Capture the cell that displays the provided text and extract its [x, y] central coordinate. 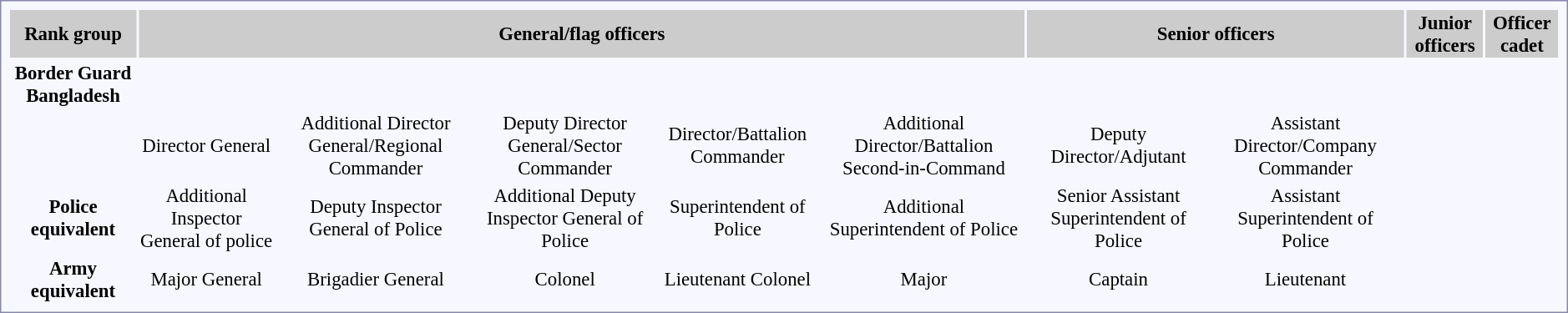
Captain [1119, 279]
Army equivalent [73, 279]
Police equivalent [73, 218]
Lieutenant Colonel [738, 279]
Colonel [565, 279]
Deputy Inspector General of Police [376, 218]
Border Guard Bangladesh [73, 83]
Additional Inspector General of police [206, 218]
Junior officers [1445, 33]
Major [923, 279]
Deputy Director/Adjutant [1119, 145]
Lieutenant [1305, 279]
Major General [206, 279]
Superintendent of Police [738, 218]
Assistant Director/Company Commander [1305, 145]
Brigadier General [376, 279]
Additional Director General/Regional Commander [376, 145]
General/flag officers [582, 33]
Senior officers [1216, 33]
Additional Director/Battalion Second-in-Command [923, 145]
Director/Battalion Commander [738, 145]
Deputy Director General/Sector Commander [565, 145]
Additional Superintendent of Police [923, 218]
Officer cadet [1522, 33]
Director General [206, 145]
Assistant Superintendent of Police [1305, 218]
Rank group [73, 33]
Senior Assistant Superintendent of Police [1119, 218]
Additional Deputy Inspector General of Police [565, 218]
